Search for the cell housing the specified text and yield its [X, Y] center coordinate. 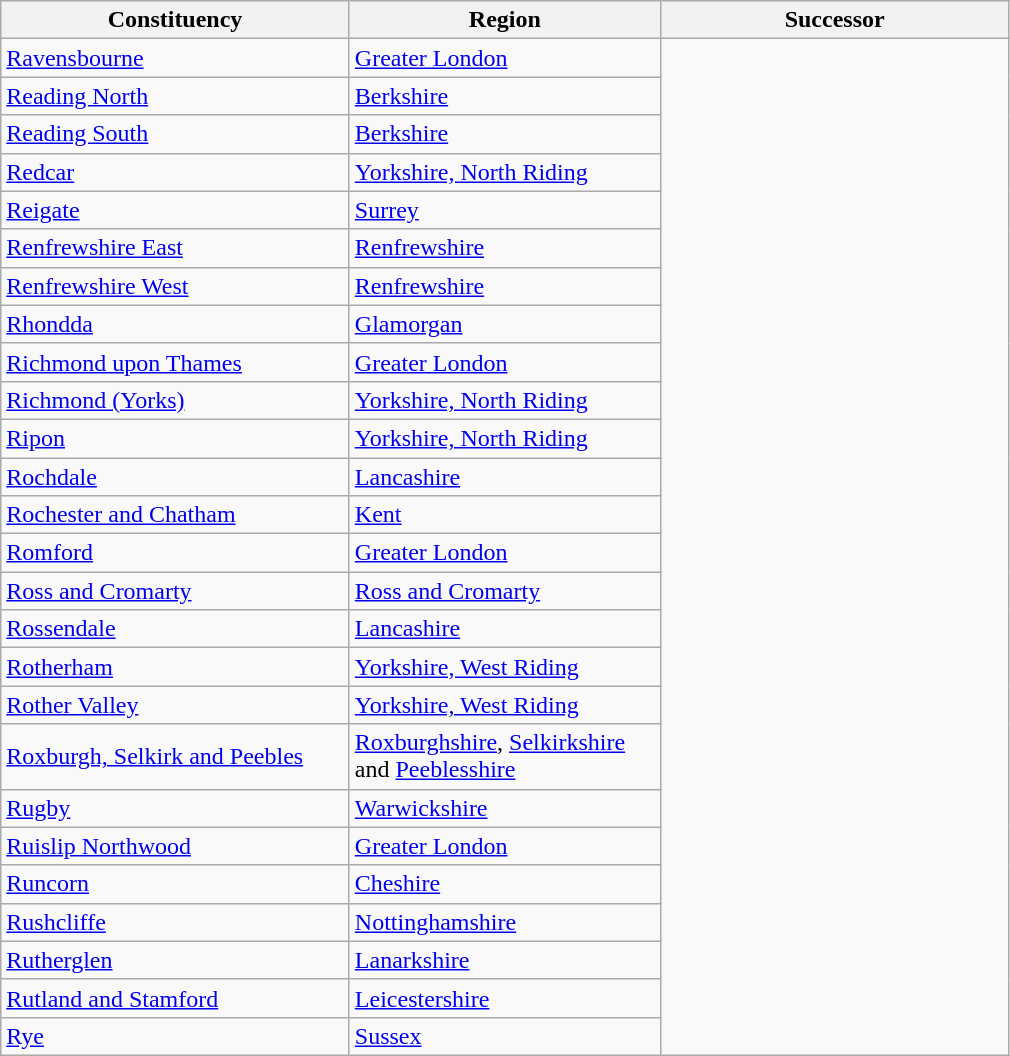
Nottinghamshire [504, 922]
Reading North [176, 96]
Warwickshire [504, 808]
Richmond upon Thames [176, 362]
Leicestershire [504, 998]
Roxburgh, Selkirk and Peebles [176, 756]
Redcar [176, 172]
Rossendale [176, 629]
Lanarkshire [504, 960]
Runcorn [176, 884]
Roxburghshire, Selkirkshire and Peeblesshire [504, 756]
Surrey [504, 210]
Romford [176, 553]
Ruislip Northwood [176, 846]
Rushcliffe [176, 922]
Ravensbourne [176, 58]
Renfrewshire East [176, 248]
Glamorgan [504, 324]
Richmond (Yorks) [176, 400]
Rochester and Chatham [176, 515]
Renfrewshire West [176, 286]
Rochdale [176, 477]
Rotherham [176, 667]
Successor [834, 20]
Reigate [176, 210]
Rugby [176, 808]
Rutherglen [176, 960]
Constituency [176, 20]
Rother Valley [176, 705]
Region [504, 20]
Kent [504, 515]
Cheshire [504, 884]
Rutland and Stamford [176, 998]
Rhondda [176, 324]
Sussex [504, 1036]
Rye [176, 1036]
Reading South [176, 134]
Ripon [176, 438]
